Pinpoint the cell where the given text exists, returning its [X, Y] midpoint coordinate. 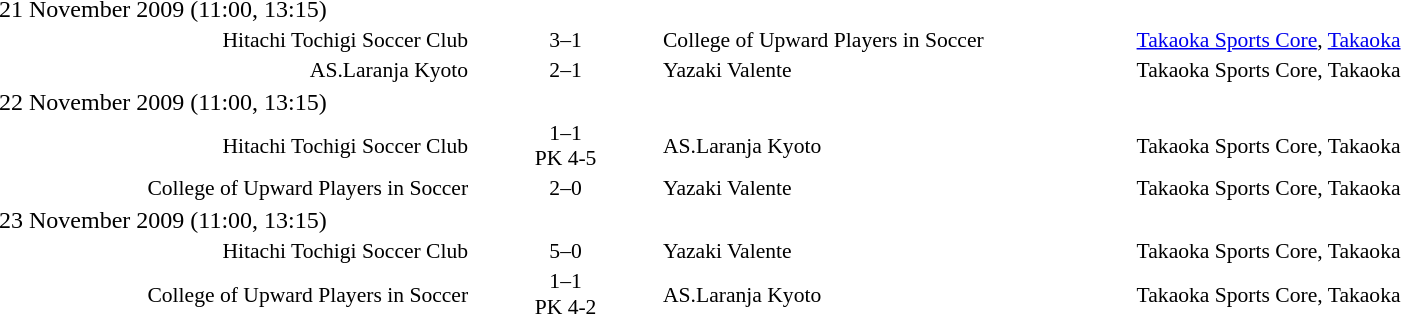
1–1PK 4-5 [566, 145]
3–1 [566, 40]
2–1 [566, 70]
AS.Laranja Kyoto [897, 145]
5–0 [566, 251]
College of Upward Players in Soccer [897, 40]
2–0 [566, 188]
